Search for the cell housing the specified text and yield its [x, y] center coordinate. 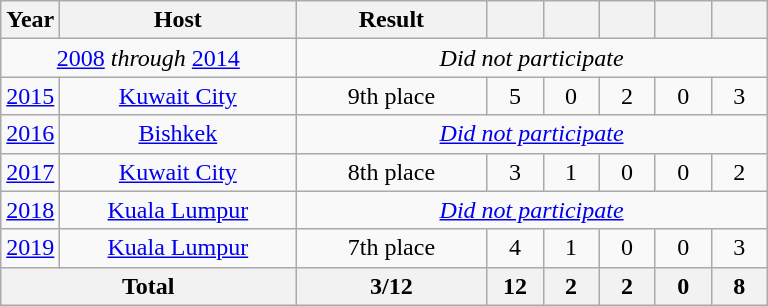
8th place [392, 172]
5 [515, 96]
8 [739, 286]
4 [515, 248]
3/12 [392, 286]
7th place [392, 248]
Total [148, 286]
Result [392, 20]
12 [515, 286]
2016 [30, 134]
2008 through 2014 [148, 58]
Host [178, 20]
2015 [30, 96]
2018 [30, 210]
9th place [392, 96]
Bishkek [178, 134]
Year [30, 20]
2019 [30, 248]
2017 [30, 172]
